Pinpoint the cell where the given text exists, returning its (X, Y) midpoint coordinate. 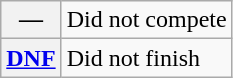
Did not finish (146, 58)
DNF (31, 58)
Did not compete (146, 20)
— (31, 20)
